From the cell containing the given text, extract its center point as [X, Y] coordinate. 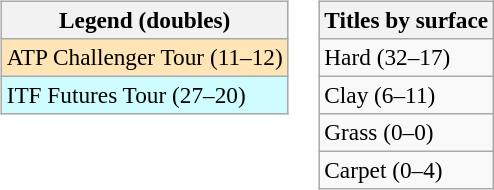
Clay (6–11) [406, 95]
ATP Challenger Tour (11–12) [144, 57]
Hard (32–17) [406, 57]
ITF Futures Tour (27–20) [144, 95]
Carpet (0–4) [406, 171]
Grass (0–0) [406, 133]
Legend (doubles) [144, 20]
Titles by surface [406, 20]
